Scan for the cell matching the given text and deliver its [X, Y] coordinate at center. 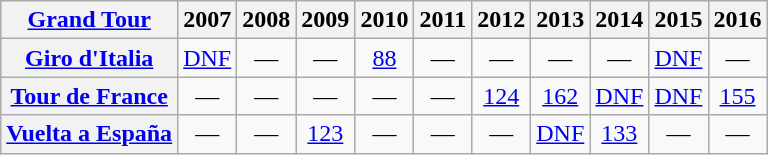
Vuelta a España [90, 134]
88 [384, 58]
2013 [560, 20]
2014 [620, 20]
Grand Tour [90, 20]
2010 [384, 20]
2015 [678, 20]
155 [738, 96]
2011 [443, 20]
124 [502, 96]
2007 [208, 20]
162 [560, 96]
123 [326, 134]
2008 [266, 20]
2012 [502, 20]
Tour de France [90, 96]
2009 [326, 20]
Giro d'Italia [90, 58]
2016 [738, 20]
133 [620, 134]
